Identify which cell holds the provided text, then report its [X, Y] central coordinate. 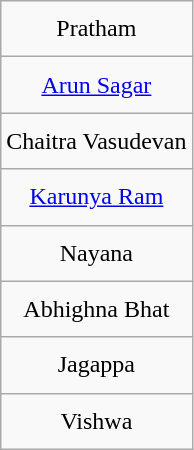
Jagappa [96, 365]
Nayana [96, 253]
Arun Sagar [96, 85]
Chaitra Vasudevan [96, 141]
Abhighna Bhat [96, 309]
Karunya Ram [96, 197]
Pratham [96, 29]
Vishwa [96, 421]
